Output the (X, Y) coordinate of the center of the cell containing the given text.  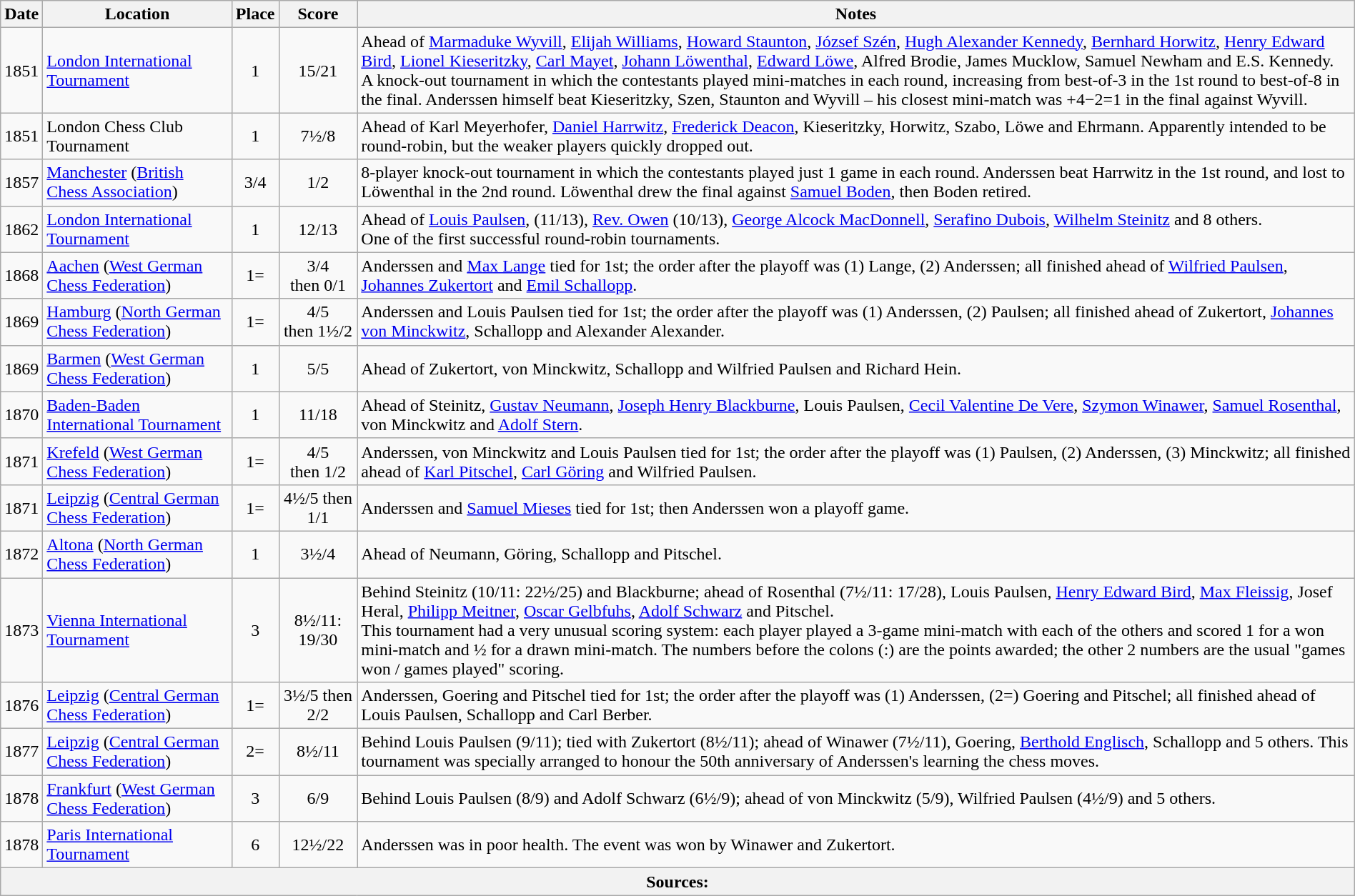
Barmen (West German Chess Federation) (137, 369)
1870 (21, 414)
Vienna International Tournament (137, 629)
Ahead of Zukertort, von Minckwitz, Schallopp and Wilfried Paulsen and Richard Hein. (856, 369)
8½/11 (318, 752)
Krefeld (West German Chess Federation) (137, 462)
Date (21, 14)
1872 (21, 554)
Altona (North German Chess Federation) (137, 554)
Anderssen was in poor health. The event was won by Winawer and Zukertort. (856, 845)
6 (255, 845)
8½/11: 19/30 (318, 629)
3/4 then 0/1 (318, 276)
London Chess Club Tournament (137, 136)
15/21 (318, 70)
4½/5 then 1/1 (318, 507)
Baden-Baden International Tournament (137, 414)
Notes (856, 14)
Sources: (677, 882)
1/2 (318, 183)
4/5 then 1½/2 (318, 322)
4/5 then 1/2 (318, 462)
12/13 (318, 229)
5/5 (318, 369)
1868 (21, 276)
1857 (21, 183)
3½/4 (318, 554)
11/18 (318, 414)
1877 (21, 752)
Frankfurt (West German Chess Federation) (137, 799)
12½/22 (318, 845)
1873 (21, 629)
7½/8 (318, 136)
1876 (21, 706)
2= (255, 752)
Manchester (British Chess Association) (137, 183)
6/9 (318, 799)
3/4 (255, 183)
Behind Louis Paulsen (8/9) and Adolf Schwarz (6½/9); ahead of von Minckwitz (5/9), Wilfried Paulsen (4½/9) and 5 others. (856, 799)
Location (137, 14)
Place (255, 14)
Paris International Tournament (137, 845)
1862 (21, 229)
Ahead of Neumann, Göring, Schallopp and Pitschel. (856, 554)
Score (318, 14)
Anderssen and Samuel Mieses tied for 1st; then Anderssen won a playoff game. (856, 507)
Aachen (West German Chess Federation) (137, 276)
Hamburg (North German Chess Federation) (137, 322)
3½/5 then 2/2 (318, 706)
